For the text-containing cell, return its midpoint in (x, y) coordinate format. 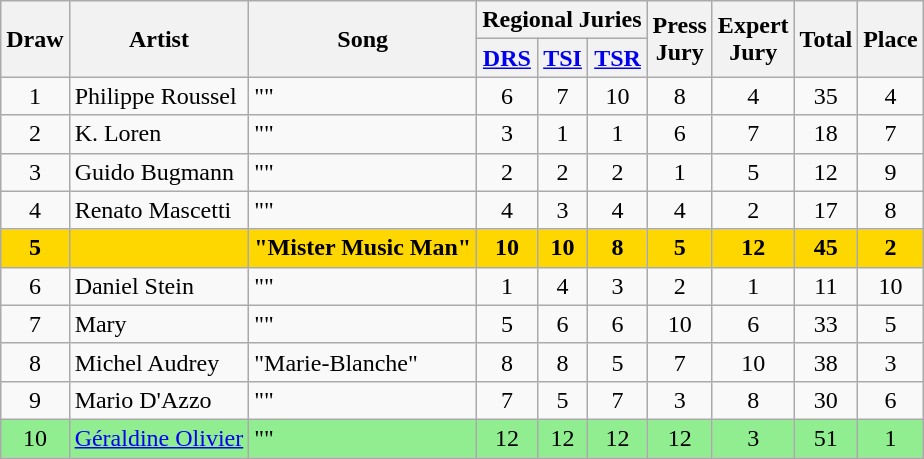
30 (826, 400)
Draw (35, 39)
PressJury (680, 39)
Géraldine Olivier (159, 438)
45 (826, 248)
K. Loren (159, 134)
Place (891, 39)
DRS (507, 58)
Artist (159, 39)
TSR (618, 58)
38 (826, 362)
ExpertJury (753, 39)
Total (826, 39)
Philippe Roussel (159, 96)
11 (826, 286)
Michel Audrey (159, 362)
Mario D'Azzo (159, 400)
Guido Bugmann (159, 172)
Song (363, 39)
Daniel Stein (159, 286)
"Marie-Blanche" (363, 362)
"Mister Music Man" (363, 248)
TSI (562, 58)
35 (826, 96)
33 (826, 324)
Regional Juries (562, 20)
18 (826, 134)
Renato Mascetti (159, 210)
17 (826, 210)
51 (826, 438)
Mary (159, 324)
